Extract the (X, Y) coordinate from the center of the cell holding the provided text.  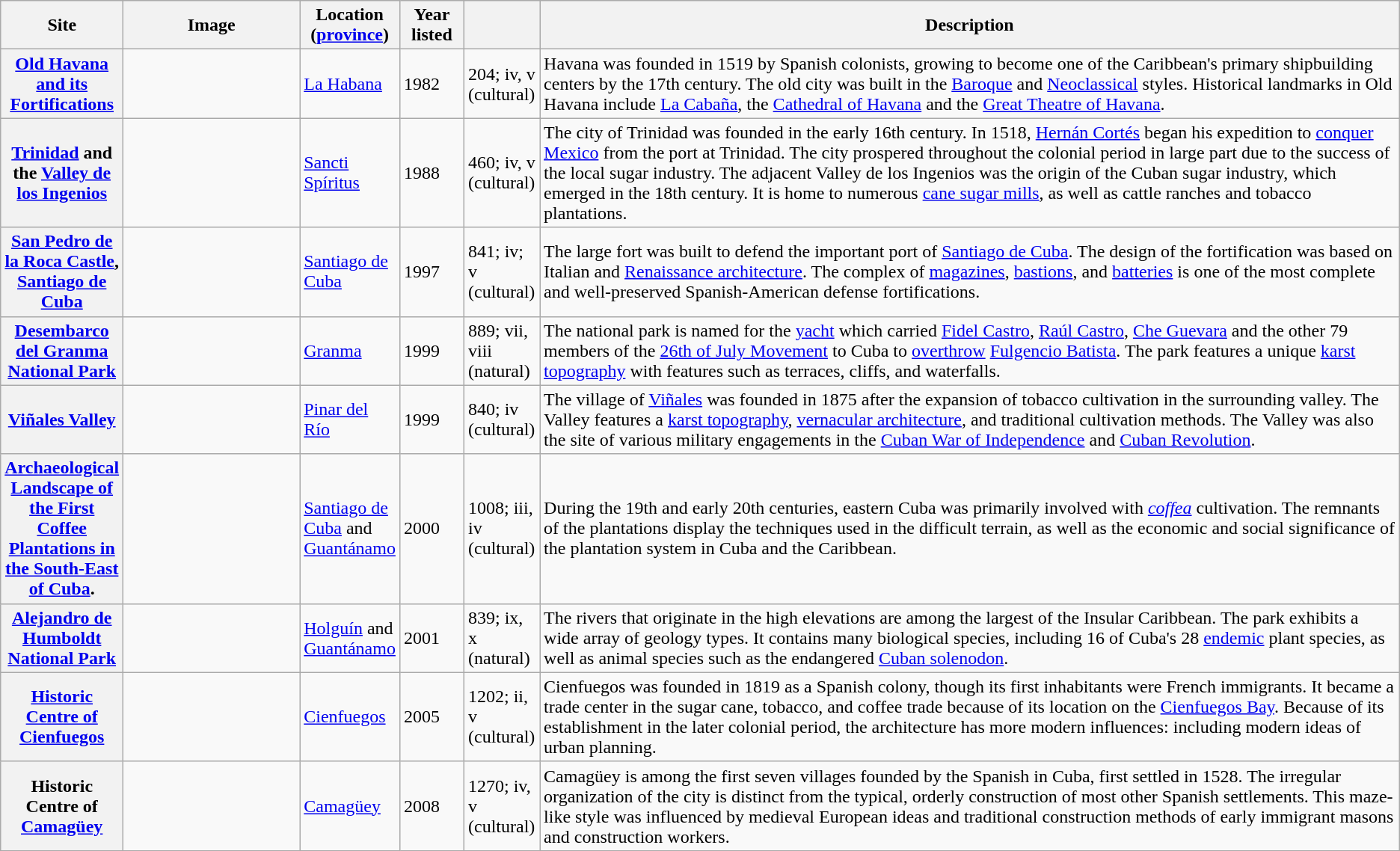
1270; iv, v (cultural) (501, 806)
Desembarco del Granma National Park (62, 351)
Viñales Valley (62, 420)
2001 (432, 638)
Old Havana and its Fortifications (62, 84)
Camagüey (350, 806)
La Habana (350, 84)
2005 (432, 716)
Location (province) (350, 25)
Sancti Spíritus (350, 173)
Image (212, 25)
Archaeological Landscape of the First Coffee Plantations in the South-East of Cuba. (62, 529)
839; ix, x (natural) (501, 638)
889; vii, viii (natural) (501, 351)
460; iv, v (cultural) (501, 173)
840; iv (cultural) (501, 420)
1202; ii, v (cultural) (501, 716)
Santiago de Cuba and Guantánamo (350, 529)
Year listed (432, 25)
Historic Centre of Cienfuegos (62, 716)
Description (970, 25)
2000 (432, 529)
Site (62, 25)
Pinar del Río (350, 420)
Alejandro de Humboldt National Park (62, 638)
1982 (432, 84)
Cienfuegos (350, 716)
1988 (432, 173)
Granma (350, 351)
Trinidad and the Valley de los Ingenios (62, 173)
841; iv; v (cultural) (501, 272)
204; iv, v (cultural) (501, 84)
Historic Centre of Camagüey (62, 806)
Holguín and Guantánamo (350, 638)
1997 (432, 272)
Santiago de Cuba (350, 272)
1008; iii, iv (cultural) (501, 529)
San Pedro de la Roca Castle, Santiago de Cuba (62, 272)
2008 (432, 806)
